Output the (x, y) coordinate of the center of the cell containing the given text.  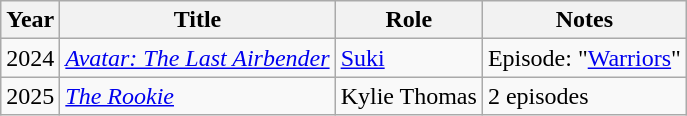
Notes (584, 20)
Episode: "Warriors" (584, 58)
Role (408, 20)
Suki (408, 58)
2025 (30, 96)
Avatar: The Last Airbender (198, 58)
2024 (30, 58)
Year (30, 20)
The Rookie (198, 96)
Kylie Thomas (408, 96)
2 episodes (584, 96)
Title (198, 20)
